Identify which cell holds the provided text, then report its (X, Y) central coordinate. 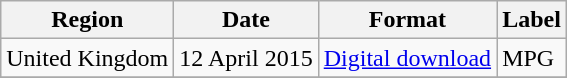
United Kingdom (88, 58)
MPG (532, 58)
Format (407, 20)
Digital download (407, 58)
Label (532, 20)
12 April 2015 (246, 58)
Date (246, 20)
Region (88, 20)
